Scan for the cell matching the given text and deliver its [X, Y] coordinate at center. 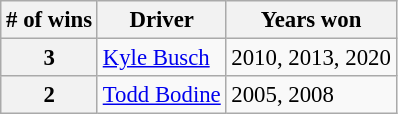
Todd Bodine [162, 95]
# of wins [50, 20]
2010, 2013, 2020 [311, 58]
Driver [162, 20]
3 [50, 58]
Years won [311, 20]
2 [50, 95]
2005, 2008 [311, 95]
Kyle Busch [162, 58]
